Search for the cell housing the specified text and yield its [X, Y] center coordinate. 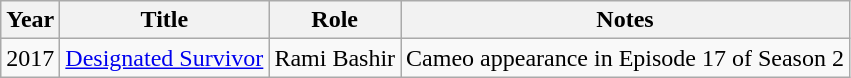
Notes [626, 20]
2017 [30, 58]
Role [335, 20]
Designated Survivor [164, 58]
Cameo appearance in Episode 17 of Season 2 [626, 58]
Year [30, 20]
Title [164, 20]
Rami Bashir [335, 58]
